Detect which cell encompasses the target text, then output its [X, Y] center coordinate. 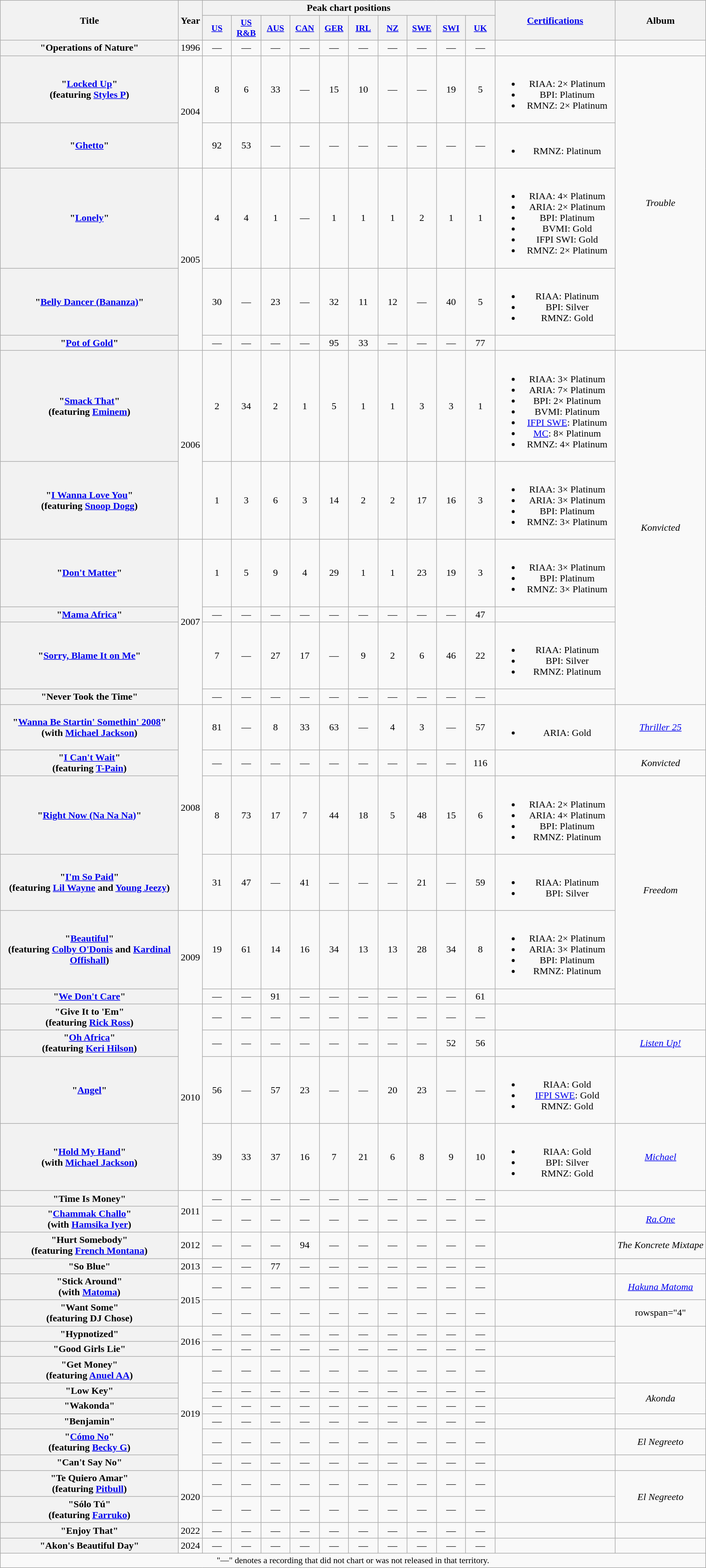
rowspan="4" [661, 1313]
2005 [191, 259]
GER [334, 28]
37 [275, 1157]
92 [217, 146]
"Operations of Nature" [89, 48]
"Hold My Hand"(with Michael Jackson) [89, 1157]
44 [334, 815]
27 [275, 656]
"Akon's Beautiful Day" [89, 1545]
RIAA: PlatinumBPI: Silver [555, 882]
"Beautiful"(featuring Colby O'Donis and Kardinal Offishall) [89, 950]
The Koncrete Mixtape [661, 1245]
11 [364, 302]
91 [275, 996]
UK [480, 28]
"—" denotes a recording that did not chart or was not released in that territory. [353, 1560]
"Te Quiero Amar"(featuring Pitbull) [89, 1483]
"Mama Africa" [89, 614]
Peak chart positions [349, 8]
"So Blue" [89, 1266]
RIAA: GoldIFPI SWE: GoldRMNZ: Gold [555, 1090]
RIAA: 3× PlatinumARIA: 3× PlatinumBPI: PlatinumRMNZ: 3× Platinum [555, 500]
2022 [191, 1530]
"Wanna Be Startin' Somethin' 2008"(with Michael Jackson) [89, 727]
"We Don't Care" [89, 996]
Title [89, 20]
2013 [191, 1266]
Album [661, 20]
NZ [393, 28]
RIAA: 3× PlatinumBPI: PlatinumRMNZ: 3× Platinum [555, 573]
2012 [191, 1245]
"Chammak Challo"(with Hamsika Iyer) [89, 1219]
"Want Some"(featuring DJ Chose) [89, 1313]
ARIA: Gold [555, 727]
2010 [191, 1097]
53 [246, 146]
"Ghetto" [89, 146]
Year [191, 20]
"Hypnotized" [89, 1334]
Akonda [661, 1398]
18 [364, 815]
RIAA: 3× PlatinumARIA: 7× PlatinumBPI: 2× PlatinumBVMI: PlatinumIFPI SWE: PlatinumMC: 8× PlatinumRMNZ: 4× Platinum [555, 406]
81 [217, 727]
"Locked Up"(featuring Styles P) [89, 89]
63 [334, 727]
41 [305, 882]
40 [451, 302]
2019 [191, 1413]
2008 [191, 808]
"Benjamin" [89, 1421]
48 [422, 815]
"Don't Matter" [89, 573]
"Time Is Money" [89, 1198]
IRL [364, 28]
"Give It to 'Em"(featuring Rick Ross) [89, 1017]
RIAA: 2× PlatinumBPI: PlatinumRMNZ: 2× Platinum [555, 89]
116 [480, 763]
30 [217, 302]
RIAA: 2× PlatinumARIA: 4× PlatinumBPI: PlatinumRMNZ: Platinum [555, 815]
"Good Girls Lie" [89, 1349]
2020 [191, 1496]
29 [334, 573]
2015 [191, 1300]
Trouble [661, 203]
"Lonely" [89, 218]
"Hurt Somebody"(featuring French Montana) [89, 1245]
AUS [275, 28]
"Belly Dancer (Bananza)" [89, 302]
Listen Up! [661, 1043]
CAN [305, 28]
RMNZ: Platinum [555, 146]
US [217, 28]
2024 [191, 1545]
"I'm So Paid"(featuring Lil Wayne and Young Jeezy) [89, 882]
RIAA: GoldBPI: SilverRMNZ: Gold [555, 1157]
"Right Now (Na Na Na)" [89, 815]
USR&B [246, 28]
"Cómo No"(featuring Becky G) [89, 1442]
39 [217, 1157]
SWI [451, 28]
RIAA: 4× PlatinumARIA: 2× PlatinumBPI: PlatinumBVMI: GoldIFPI SWI: GoldRMNZ: 2× Platinum [555, 218]
"Smack That"(featuring Eminem) [89, 406]
"Sólo Tú"(featuring Farruko) [89, 1510]
2009 [191, 957]
RIAA: 2× PlatinumARIA: 3× PlatinumBPI: PlatinumRMNZ: Platinum [555, 950]
SWE [422, 28]
"Can't Say No" [89, 1463]
"I Can't Wait"(featuring T-Pain) [89, 763]
95 [334, 343]
28 [422, 950]
Certifications [555, 20]
32 [334, 302]
"Pot of Gold" [89, 343]
52 [451, 1043]
12 [393, 302]
2006 [191, 445]
"Wakonda" [89, 1406]
RIAA: PlatinumBPI: SilverRMNZ: Platinum [555, 656]
2004 [191, 112]
"Oh Africa"(featuring Keri Hilson) [89, 1043]
22 [480, 656]
20 [393, 1090]
"Angel" [89, 1090]
Ra.One [661, 1219]
"Stick Around"(with Matoma) [89, 1287]
94 [305, 1245]
31 [217, 882]
59 [480, 882]
Michael [661, 1157]
"Low Key" [89, 1391]
RIAA: PlatinumBPI: SilverRMNZ: Gold [555, 302]
"Sorry, Blame It on Me" [89, 656]
"Never Took the Time" [89, 697]
73 [246, 815]
Freedom [661, 890]
1996 [191, 48]
2016 [191, 1341]
2011 [191, 1211]
Thriller 25 [661, 727]
2007 [191, 622]
"Enjoy That" [89, 1530]
"I Wanna Love You"(featuring Snoop Dogg) [89, 500]
46 [451, 656]
"Get Money"(featuring Anuel AA) [89, 1370]
Hakuna Matoma [661, 1287]
